Pinpoint the cell where the given text exists, returning its (X, Y) midpoint coordinate. 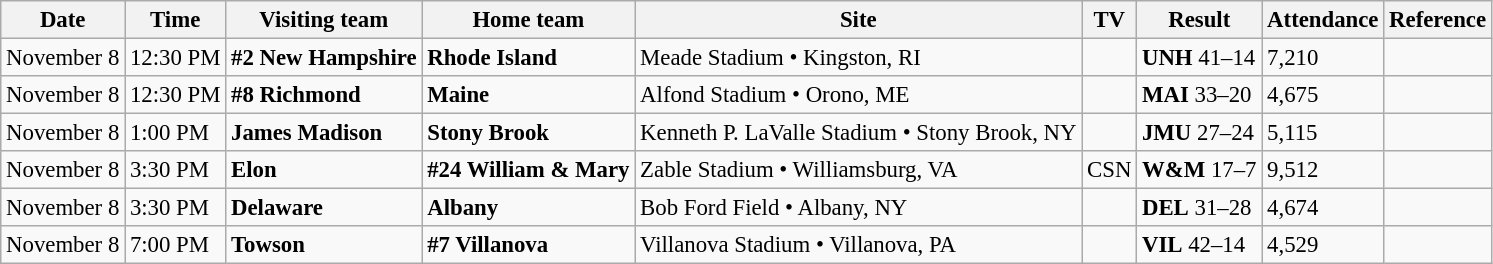
Reference (1438, 20)
7,210 (1323, 58)
#7 Villanova (528, 245)
#24 William & Mary (528, 170)
Time (176, 20)
James Madison (324, 133)
Result (1200, 20)
MAI 33–20 (1200, 95)
#8 Richmond (324, 95)
Towson (324, 245)
CSN (1110, 170)
Zable Stadium • Williamsburg, VA (858, 170)
Date (63, 20)
W&M 17–7 (1200, 170)
4,674 (1323, 208)
Attendance (1323, 20)
1:00 PM (176, 133)
UNH 41–14 (1200, 58)
9,512 (1323, 170)
Elon (324, 170)
5,115 (1323, 133)
Maine (528, 95)
#2 New Hampshire (324, 58)
DEL 31–28 (1200, 208)
4,529 (1323, 245)
Villanova Stadium • Villanova, PA (858, 245)
Stony Brook (528, 133)
Albany (528, 208)
Alfond Stadium • Orono, ME (858, 95)
Kenneth P. LaValle Stadium • Stony Brook, NY (858, 133)
VIL 42–14 (1200, 245)
Site (858, 20)
TV (1110, 20)
Visiting team (324, 20)
7:00 PM (176, 245)
Delaware (324, 208)
4,675 (1323, 95)
JMU 27–24 (1200, 133)
Bob Ford Field • Albany, NY (858, 208)
Home team (528, 20)
Meade Stadium • Kingston, RI (858, 58)
Rhode Island (528, 58)
